Find where the given text appears and provide that cell's center as [x, y] coordinate. 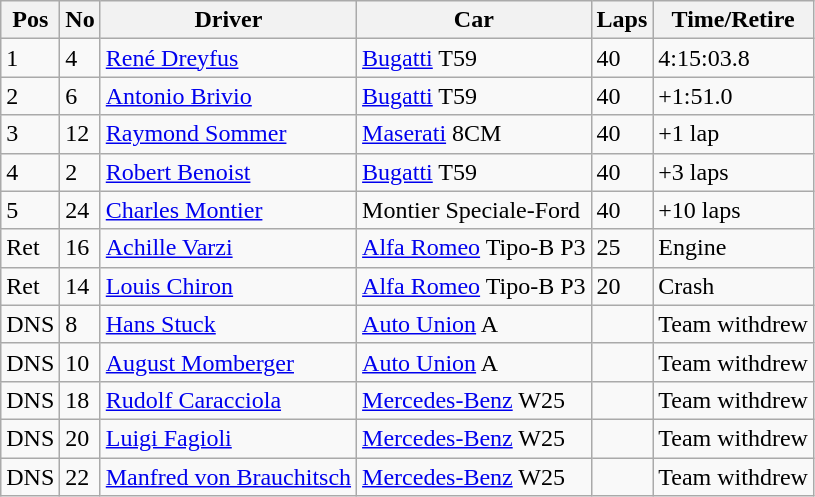
Engine [734, 248]
12 [80, 134]
6 [80, 96]
Pos [30, 20]
Crash [734, 286]
1 [30, 58]
Montier Speciale-Ford [474, 210]
Robert Benoist [228, 172]
25 [622, 248]
5 [30, 210]
Driver [228, 20]
Manfred von Brauchitsch [228, 477]
+1:51.0 [734, 96]
18 [80, 400]
Rudolf Caracciola [228, 400]
August Momberger [228, 362]
Luigi Fagioli [228, 438]
22 [80, 477]
No [80, 20]
Time/Retire [734, 20]
Charles Montier [228, 210]
4:15:03.8 [734, 58]
24 [80, 210]
8 [80, 324]
Laps [622, 20]
3 [30, 134]
Maserati 8CM [474, 134]
14 [80, 286]
Achille Varzi [228, 248]
10 [80, 362]
+1 lap [734, 134]
+10 laps [734, 210]
Hans Stuck [228, 324]
+3 laps [734, 172]
Car [474, 20]
16 [80, 248]
René Dreyfus [228, 58]
Raymond Sommer [228, 134]
Louis Chiron [228, 286]
Antonio Brivio [228, 96]
